Return the [X, Y] coordinate for the center point of the cell that contains the specified text.  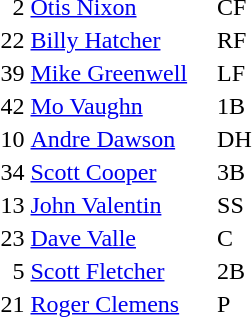
Scott Cooper [121, 172]
Mo Vaughn [121, 106]
Mike Greenwell [121, 73]
Scott Fletcher [121, 271]
John Valentin [121, 205]
Andre Dawson [121, 139]
Billy Hatcher [121, 40]
Dave Valle [121, 238]
